Pinpoint the cell where the given text exists, returning its (X, Y) midpoint coordinate. 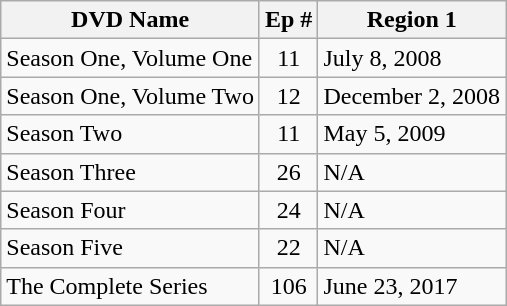
July 8, 2008 (412, 58)
DVD Name (130, 20)
24 (288, 210)
Region 1 (412, 20)
Season Three (130, 172)
Season Five (130, 248)
The Complete Series (130, 286)
May 5, 2009 (412, 134)
Season Two (130, 134)
Season One, Volume One (130, 58)
Season One, Volume Two (130, 96)
June 23, 2017 (412, 286)
December 2, 2008 (412, 96)
22 (288, 248)
Ep # (288, 20)
12 (288, 96)
106 (288, 286)
26 (288, 172)
Season Four (130, 210)
